Find where the given text appears and provide that cell's center as (X, Y) coordinate. 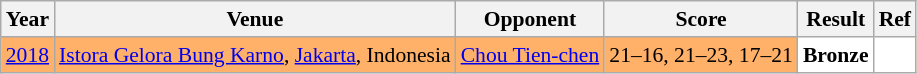
Result (836, 19)
Ref (895, 19)
2018 (28, 55)
Istora Gelora Bung Karno, Jakarta, Indonesia (255, 55)
21–16, 21–23, 17–21 (701, 55)
Bronze (836, 55)
Year (28, 19)
Score (701, 19)
Chou Tien-chen (530, 55)
Venue (255, 19)
Opponent (530, 19)
